Return (X, Y) of the center of cell containing provided text 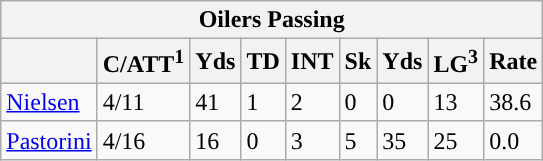
0.0 (514, 140)
LG3 (456, 62)
Pastorini (49, 140)
35 (402, 140)
TD (263, 62)
Nielsen (49, 102)
5 (358, 140)
41 (216, 102)
2 (312, 102)
4/11 (144, 102)
Rate (514, 62)
3 (312, 140)
Oilers Passing (272, 20)
38.6 (514, 102)
16 (216, 140)
4/16 (144, 140)
1 (263, 102)
INT (312, 62)
25 (456, 140)
13 (456, 102)
C/ATT1 (144, 62)
Sk (358, 62)
